Return the [X, Y] coordinate for the center point of the cell that contains the specified text.  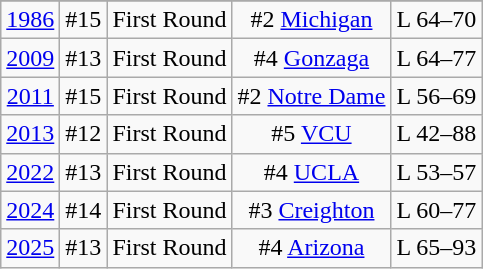
#4 Gonzaga [312, 58]
L 42–88 [436, 134]
#12 [84, 134]
#2 Notre Dame [312, 96]
L 64–77 [436, 58]
L 56–69 [436, 96]
#4 Arizona [312, 248]
1986 [30, 20]
L 60–77 [436, 210]
L 53–57 [436, 172]
2011 [30, 96]
L 65–93 [436, 248]
L 64–70 [436, 20]
2024 [30, 210]
2013 [30, 134]
2022 [30, 172]
#4 UCLA [312, 172]
#5 VCU [312, 134]
2025 [30, 248]
2009 [30, 58]
#14 [84, 210]
#2 Michigan [312, 20]
#3 Creighton [312, 210]
